Extract the (X, Y) coordinate from the center of the cell holding the provided text.  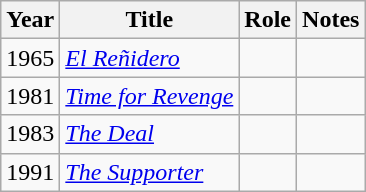
El Reñidero (150, 58)
Time for Revenge (150, 96)
1981 (30, 96)
The Deal (150, 134)
Notes (331, 20)
1991 (30, 172)
The Supporter (150, 172)
Title (150, 20)
1983 (30, 134)
Year (30, 20)
Role (268, 20)
1965 (30, 58)
